Determine the (x, y) coordinate at the center of the cell enclosing the given text.  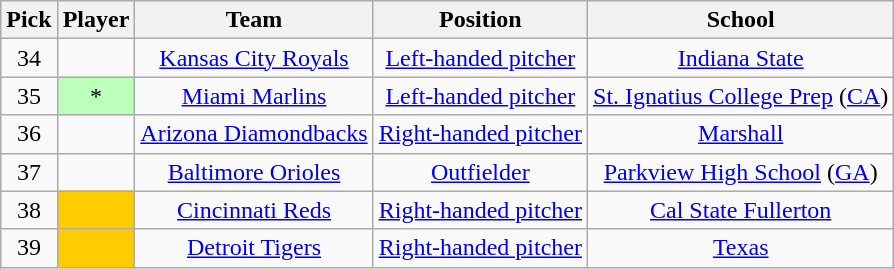
34 (29, 58)
Team (254, 20)
Detroit Tigers (254, 248)
Cal State Fullerton (741, 210)
36 (29, 134)
Marshall (741, 134)
Indiana State (741, 58)
Position (480, 20)
St. Ignatius College Prep (CA) (741, 96)
* (96, 96)
Arizona Diamondbacks (254, 134)
Parkview High School (GA) (741, 172)
Miami Marlins (254, 96)
Cincinnati Reds (254, 210)
Kansas City Royals (254, 58)
38 (29, 210)
Baltimore Orioles (254, 172)
Pick (29, 20)
Outfielder (480, 172)
Player (96, 20)
35 (29, 96)
School (741, 20)
37 (29, 172)
Texas (741, 248)
39 (29, 248)
